Scan for the cell matching the given text and deliver its (X, Y) coordinate at center. 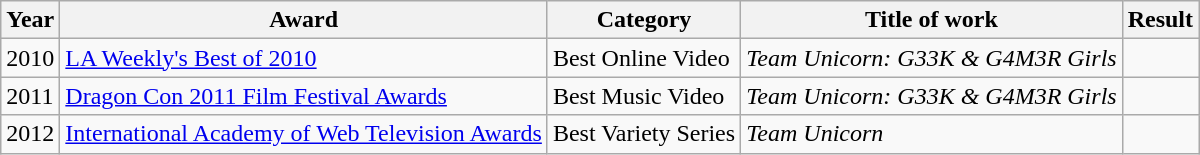
Best Variety Series (644, 134)
Year (30, 20)
International Academy of Web Television Awards (304, 134)
Team Unicorn (932, 134)
2012 (30, 134)
LA Weekly's Best of 2010 (304, 58)
Award (304, 20)
Best Online Video (644, 58)
2010 (30, 58)
Dragon Con 2011 Film Festival Awards (304, 96)
Best Music Video (644, 96)
Title of work (932, 20)
2011 (30, 96)
Category (644, 20)
Result (1160, 20)
